Detect which cell encompasses the target text, then output its [x, y] center coordinate. 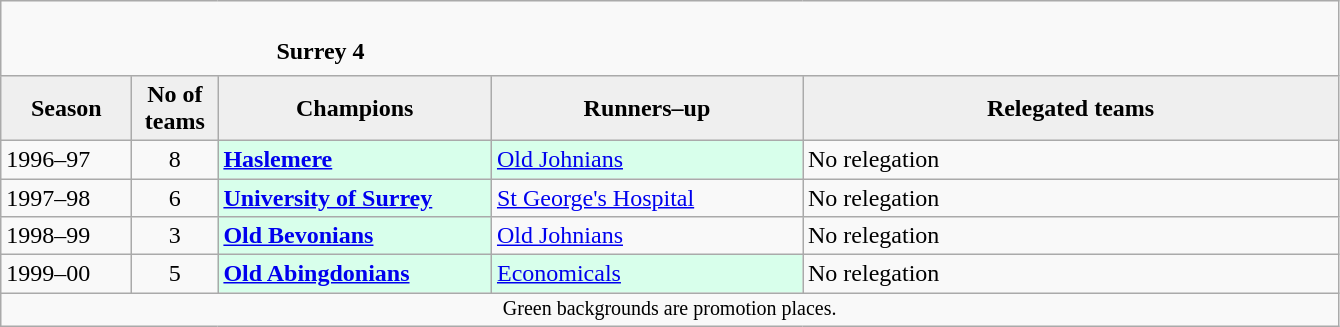
Green backgrounds are promotion places. [670, 310]
6 [175, 197]
Champions [355, 108]
5 [175, 274]
Season [66, 108]
Runners–up [646, 108]
No of teams [175, 108]
1996–97 [66, 159]
1999–00 [66, 274]
St George's Hospital [646, 197]
Relegated teams [1070, 108]
Haslemere [355, 159]
Old Bevonians [355, 236]
8 [175, 159]
Old Abingdonians [355, 274]
1997–98 [66, 197]
1998–99 [66, 236]
University of Surrey [355, 197]
Economicals [646, 274]
3 [175, 236]
